Extract the (X, Y) coordinate from the center of the cell holding the provided text.  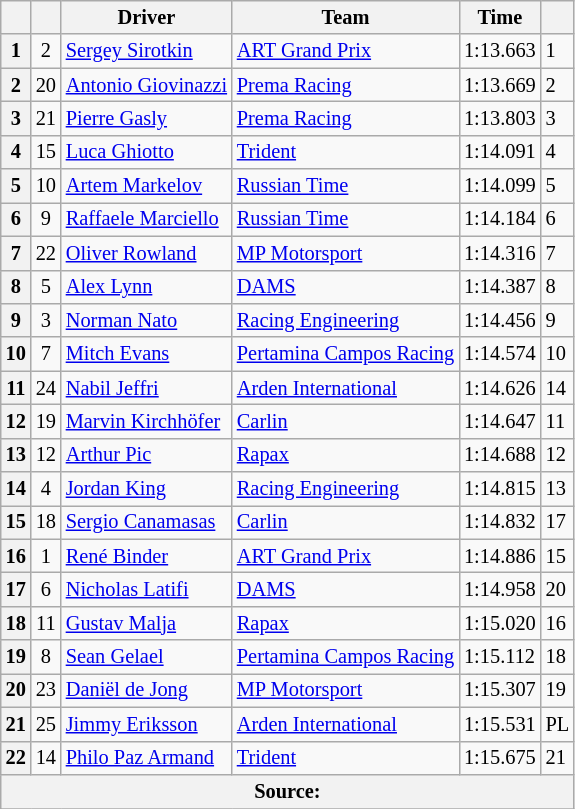
1:14.316 (500, 253)
Norman Nato (146, 320)
Alex Lynn (146, 287)
Antonio Giovinazzi (146, 85)
1:14.958 (500, 589)
Driver (146, 17)
1:14.886 (500, 556)
Pierre Gasly (146, 118)
Sergey Sirotkin (146, 51)
Team (346, 17)
Jimmy Eriksson (146, 724)
1:13.669 (500, 85)
Marvin Kirchhöfer (146, 421)
Daniël de Jong (146, 690)
1:15.307 (500, 690)
PL (558, 724)
Arthur Pic (146, 455)
1:14.815 (500, 489)
Nabil Jeffri (146, 388)
1:14.626 (500, 388)
1:14.456 (500, 320)
1:14.574 (500, 354)
Raffaele Marciello (146, 219)
Luca Ghiotto (146, 152)
Gustav Malja (146, 623)
Jordan King (146, 489)
1:14.688 (500, 455)
1:15.675 (500, 758)
Artem Markelov (146, 186)
1:14.832 (500, 522)
Sergio Canamasas (146, 522)
1:15.112 (500, 657)
Sean Gelael (146, 657)
1:15.020 (500, 623)
Mitch Evans (146, 354)
1:13.663 (500, 51)
Philo Paz Armand (146, 758)
Nicholas Latifi (146, 589)
1:14.387 (500, 287)
René Binder (146, 556)
1:13.803 (500, 118)
23 (46, 690)
1:14.091 (500, 152)
Time (500, 17)
1:14.184 (500, 219)
1:14.099 (500, 186)
Source: (288, 791)
24 (46, 388)
25 (46, 724)
1:15.531 (500, 724)
Oliver Rowland (146, 253)
1:14.647 (500, 421)
